Identify which cell holds the provided text, then report its [X, Y] central coordinate. 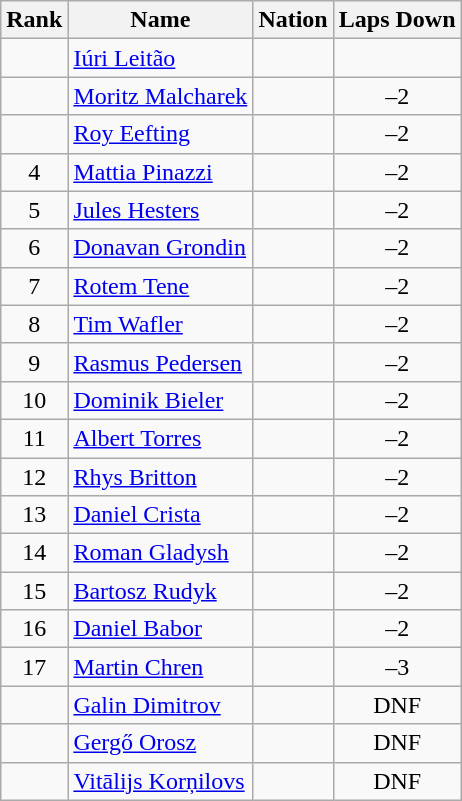
Daniel Babor [160, 629]
7 [34, 286]
Donavan Grondin [160, 248]
13 [34, 515]
Vitālijs Korņilovs [160, 781]
Daniel Crista [160, 515]
Galin Dimitrov [160, 705]
10 [34, 400]
Tim Wafler [160, 324]
Gergő Orosz [160, 743]
Martin Chren [160, 667]
Nation [293, 20]
4 [34, 172]
17 [34, 667]
6 [34, 248]
Roman Gladysh [160, 553]
Albert Torres [160, 438]
Laps Down [397, 20]
15 [34, 591]
Moritz Malcharek [160, 96]
Rotem Tene [160, 286]
Iúri Leitão [160, 58]
Rhys Britton [160, 477]
8 [34, 324]
Mattia Pinazzi [160, 172]
Jules Hesters [160, 210]
Name [160, 20]
5 [34, 210]
Roy Eefting [160, 134]
16 [34, 629]
Rank [34, 20]
–3 [397, 667]
9 [34, 362]
11 [34, 438]
14 [34, 553]
Rasmus Pedersen [160, 362]
12 [34, 477]
Dominik Bieler [160, 400]
Bartosz Rudyk [160, 591]
